Locate the cell with the specified text and output its [x, y] center coordinate. 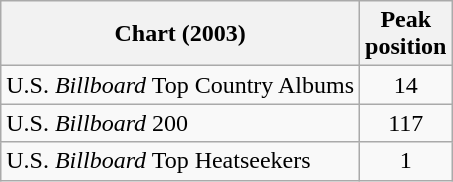
U.S. Billboard Top Heatseekers [180, 161]
Peakposition [406, 34]
14 [406, 85]
1 [406, 161]
U.S. Billboard Top Country Albums [180, 85]
117 [406, 123]
Chart (2003) [180, 34]
U.S. Billboard 200 [180, 123]
